Return the [X, Y] coordinate for the center point of the cell that contains the specified text.  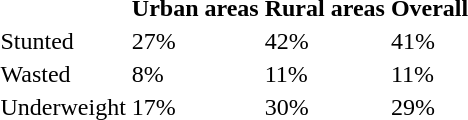
8% [195, 74]
42% [324, 41]
11% [324, 74]
27% [195, 41]
